Capture the cell that displays the provided text and extract its [x, y] central coordinate. 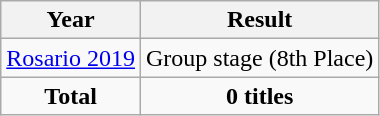
Total [71, 96]
Result [259, 20]
Group stage (8th Place) [259, 58]
Rosario 2019 [71, 58]
0 titles [259, 96]
Year [71, 20]
